Identify which cell holds the provided text, then report its (x, y) central coordinate. 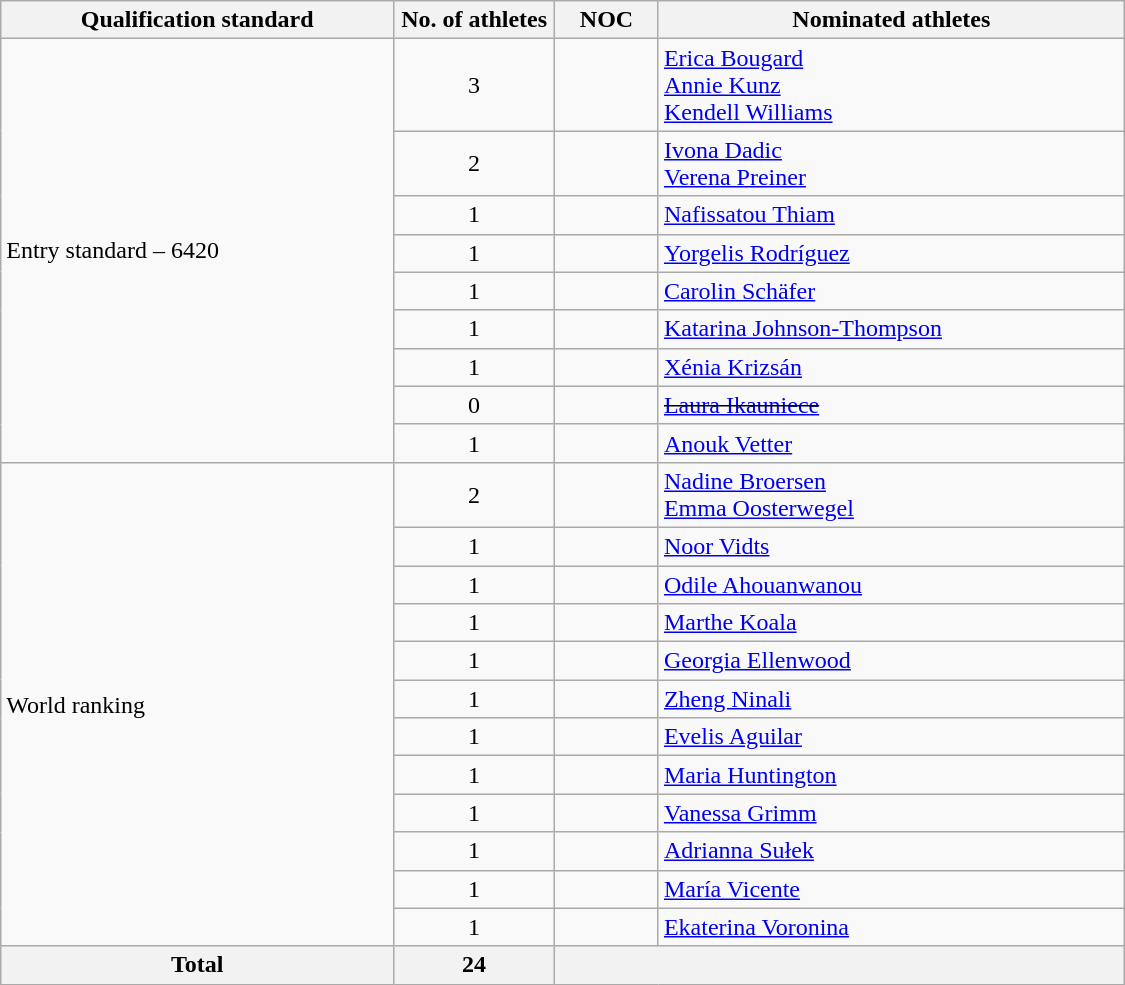
Noor Vidts (891, 546)
Marthe Koala (891, 623)
Xénia Krizsán (891, 367)
Qualification standard (198, 20)
Carolin Schäfer (891, 291)
Nominated athletes (891, 20)
Odile Ahouanwanou (891, 585)
Adrianna Sułek (891, 851)
Nadine BroersenEmma Oosterwegel (891, 494)
Total (198, 965)
Vanessa Grimm (891, 813)
Laura Ikauniece (891, 405)
Entry standard – 6420 (198, 251)
World ranking (198, 704)
Anouk Vetter (891, 443)
Yorgelis Rodríguez (891, 253)
Evelis Aguilar (891, 737)
3 (474, 85)
24 (474, 965)
María Vicente (891, 889)
0 (474, 405)
Maria Huntington (891, 775)
Ivona DadicVerena Preiner (891, 164)
NOC (607, 20)
Nafissatou Thiam (891, 215)
Katarina Johnson-Thompson (891, 329)
Georgia Ellenwood (891, 661)
Ekaterina Voronina (891, 927)
Zheng Ninali (891, 699)
Erica BougardAnnie KunzKendell Williams (891, 85)
No. of athletes (474, 20)
